Return (X, Y) of the center of cell containing provided text 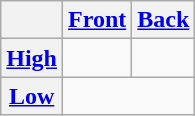
Front (98, 20)
Low (32, 96)
Back (164, 20)
High (32, 58)
